Find where the given text appears and provide that cell's center as (X, Y) coordinate. 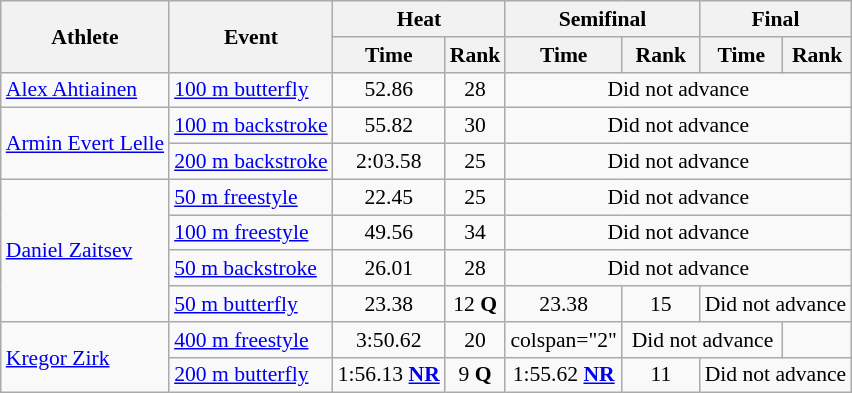
Kregor Zirk (85, 358)
55.82 (389, 126)
30 (476, 126)
100 m freestyle (251, 233)
Semifinal (602, 19)
200 m backstroke (251, 162)
Event (251, 36)
100 m butterfly (251, 90)
Athlete (85, 36)
Heat (420, 19)
49.56 (389, 233)
20 (476, 340)
9 Q (476, 375)
colspan="2" (564, 340)
22.45 (389, 197)
1:56.13 NR (389, 375)
Final (776, 19)
Daniel Zaitsev (85, 250)
Armin Evert Lelle (85, 144)
2:03.58 (389, 162)
3:50.62 (389, 340)
52.86 (389, 90)
400 m freestyle (251, 340)
50 m freestyle (251, 197)
50 m backstroke (251, 269)
50 m butterfly (251, 304)
Alex Ahtiainen (85, 90)
1:55.62 NR (564, 375)
100 m backstroke (251, 126)
200 m butterfly (251, 375)
15 (661, 304)
34 (476, 233)
11 (661, 375)
26.01 (389, 269)
12 Q (476, 304)
